Identify which cell holds the provided text, then report its (X, Y) central coordinate. 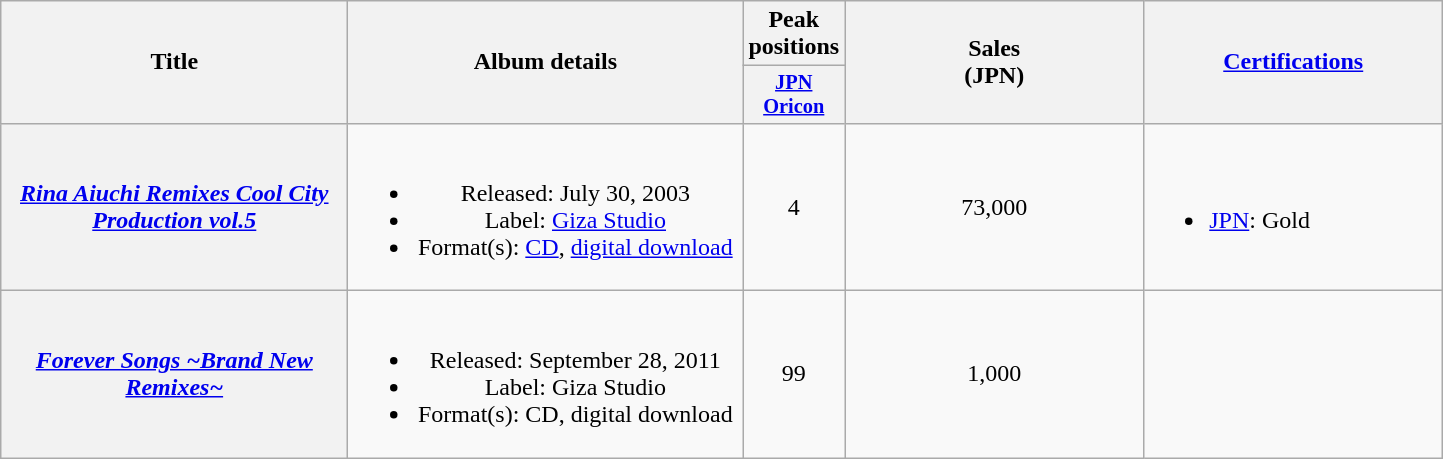
Certifications (1294, 62)
JPNOricon (794, 95)
JPN: Gold (1294, 206)
4 (794, 206)
Album details (546, 62)
Title (174, 62)
1,000 (994, 374)
Forever Songs ~Brand New Remixes~ (174, 374)
Released: September 28, 2011Label: Giza StudioFormat(s): CD, digital download (546, 374)
Released: July 30, 2003Label: Giza StudioFormat(s): CD, digital download (546, 206)
73,000 (994, 206)
Rina Aiuchi Remixes Cool City Production vol.5 (174, 206)
Peak positions (794, 34)
99 (794, 374)
Sales(JPN) (994, 62)
